Search for the cell housing the specified text and yield its [x, y] center coordinate. 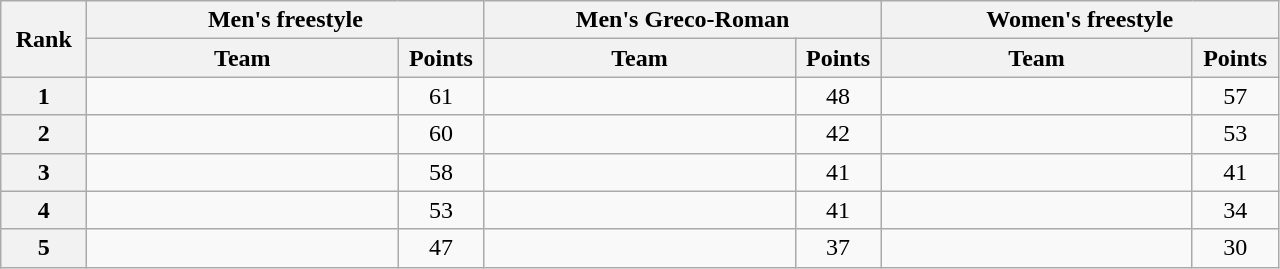
34 [1235, 210]
Men's Greco-Roman [682, 20]
58 [441, 172]
47 [441, 248]
37 [838, 248]
57 [1235, 96]
2 [44, 134]
61 [441, 96]
Men's freestyle [286, 20]
4 [44, 210]
Rank [44, 39]
60 [441, 134]
30 [1235, 248]
Women's freestyle [1080, 20]
3 [44, 172]
42 [838, 134]
1 [44, 96]
48 [838, 96]
5 [44, 248]
